For the text-containing cell, return its midpoint in [X, Y] coordinate format. 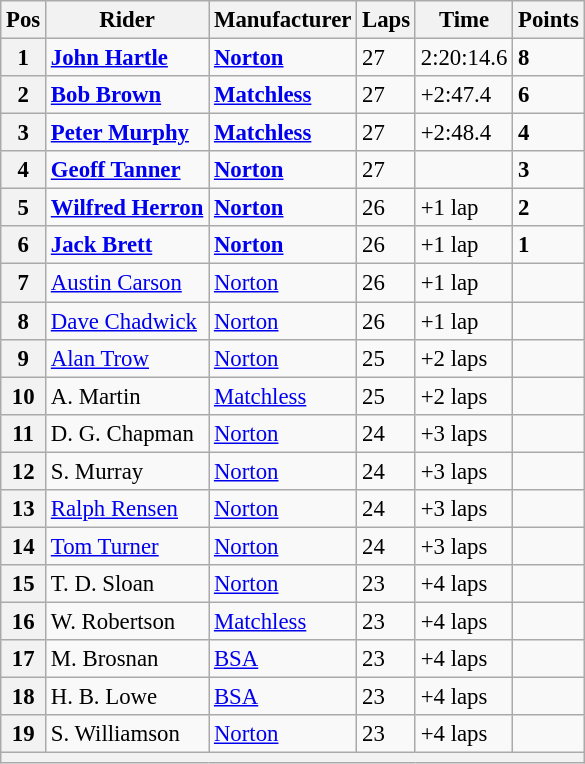
Pos [24, 20]
15 [24, 584]
2:20:14.6 [464, 58]
Peter Murphy [128, 133]
Wilfred Herron [128, 208]
Manufacturer [283, 20]
Laps [386, 20]
Austin Carson [128, 283]
Time [464, 20]
18 [24, 697]
7 [24, 283]
Points [548, 20]
Geoff Tanner [128, 170]
S. Murray [128, 471]
Bob Brown [128, 95]
+2:47.4 [464, 95]
19 [24, 734]
W. Robertson [128, 621]
M. Brosnan [128, 659]
Jack Brett [128, 245]
H. B. Lowe [128, 697]
John Hartle [128, 58]
9 [24, 358]
Tom Turner [128, 546]
Alan Trow [128, 358]
17 [24, 659]
16 [24, 621]
10 [24, 396]
D. G. Chapman [128, 433]
Dave Chadwick [128, 321]
A. Martin [128, 396]
13 [24, 509]
14 [24, 546]
11 [24, 433]
S. Williamson [128, 734]
Rider [128, 20]
T. D. Sloan [128, 584]
+2:48.4 [464, 133]
Ralph Rensen [128, 509]
5 [24, 208]
12 [24, 471]
